Capture the cell that displays the provided text and extract its (X, Y) central coordinate. 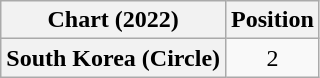
Chart (2022) (114, 20)
South Korea (Circle) (114, 58)
2 (273, 58)
Position (273, 20)
